Determine the [x, y] coordinate at the center of the cell enclosing the given text.  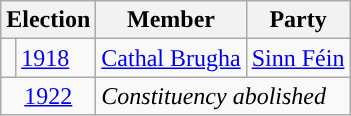
Election [48, 20]
Sinn Féin [298, 58]
Party [298, 20]
1922 [48, 96]
1918 [56, 58]
Cathal Brugha [171, 58]
Constituency abolished [223, 96]
Member [171, 20]
